Scan for the cell matching the given text and deliver its (x, y) coordinate at center. 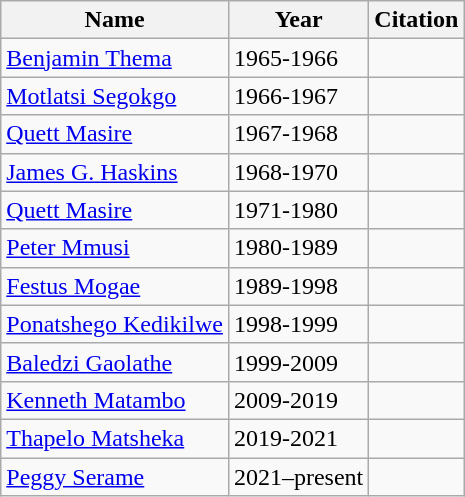
1965-1966 (298, 58)
1998-1999 (298, 324)
Ponatshego Kedikilwe (115, 324)
1967-1968 (298, 134)
1989-1998 (298, 286)
Citation (416, 20)
Baledzi Gaolathe (115, 362)
Peggy Serame (115, 477)
2019-2021 (298, 438)
1966-1967 (298, 96)
James G. Haskins (115, 172)
Name (115, 20)
1968-1970 (298, 172)
Thapelo Matsheka (115, 438)
1971-1980 (298, 210)
2021–present (298, 477)
1980-1989 (298, 248)
Kenneth Matambo (115, 400)
Benjamin Thema (115, 58)
Festus Mogae (115, 286)
2009-2019 (298, 400)
Peter Mmusi (115, 248)
1999-2009 (298, 362)
Year (298, 20)
Motlatsi Segokgo (115, 96)
